Capture the cell that displays the provided text and extract its [X, Y] central coordinate. 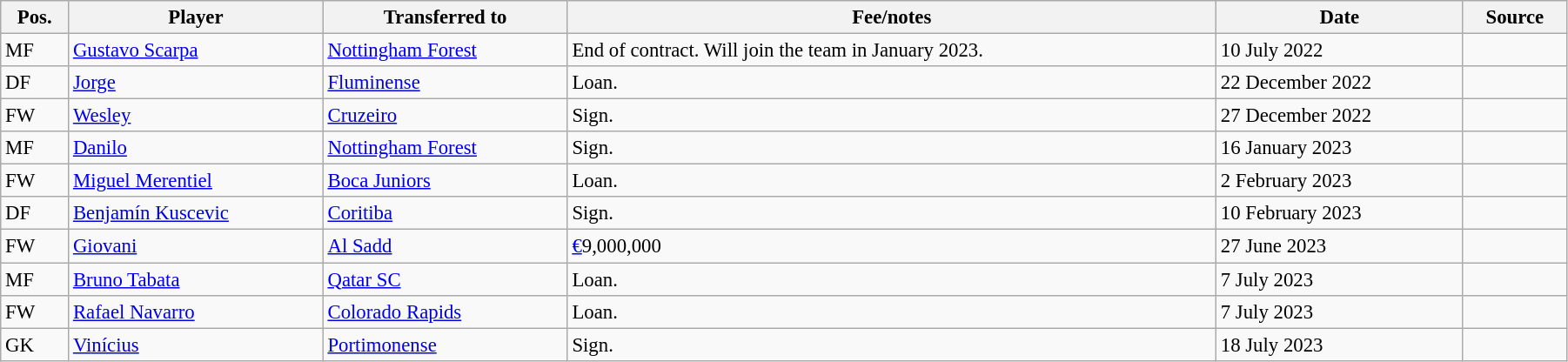
16 January 2023 [1339, 148]
Coritiba [446, 213]
Miguel Merentiel [197, 181]
Gustavo Scarpa [197, 50]
Bruno Tabata [197, 279]
18 July 2023 [1339, 345]
Al Sadd [446, 246]
27 December 2022 [1339, 116]
Player [197, 17]
Portimonense [446, 345]
Colorado Rapids [446, 312]
Transferred to [446, 17]
10 July 2022 [1339, 50]
27 June 2023 [1339, 246]
10 February 2023 [1339, 213]
Giovani [197, 246]
Source [1514, 17]
Boca Juniors [446, 181]
2 February 2023 [1339, 181]
Cruzeiro [446, 116]
Pos. [35, 17]
Benjamín Kuscevic [197, 213]
End of contract. Will join the team in January 2023. [891, 50]
Date [1339, 17]
Danilo [197, 148]
Vinícius [197, 345]
Fee/notes [891, 17]
Qatar SC [446, 279]
Rafael Navarro [197, 312]
22 December 2022 [1339, 83]
€9,000,000 [891, 246]
GK [35, 345]
Jorge [197, 83]
Wesley [197, 116]
Fluminense [446, 83]
